For the text-containing cell, return its midpoint in [x, y] coordinate format. 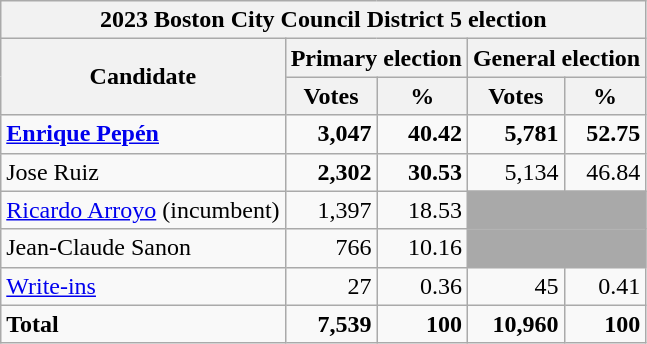
3,047 [331, 134]
Ricardo Arroyo (incumbent) [143, 210]
10,960 [516, 324]
0.41 [605, 286]
Jean-Claude Sanon [143, 248]
General election [556, 58]
Candidate [143, 77]
Primary election [376, 58]
27 [331, 286]
2,302 [331, 172]
10.16 [422, 248]
Jose Ruiz [143, 172]
7,539 [331, 324]
Total [143, 324]
40.42 [422, 134]
18.53 [422, 210]
1,397 [331, 210]
Enrique Pepén [143, 134]
5,134 [516, 172]
0.36 [422, 286]
5,781 [516, 134]
46.84 [605, 172]
45 [516, 286]
766 [331, 248]
2023 Boston City Council District 5 election [324, 20]
52.75 [605, 134]
30.53 [422, 172]
Write-ins [143, 286]
